From the cell containing the given text, extract its center point as (x, y) coordinate. 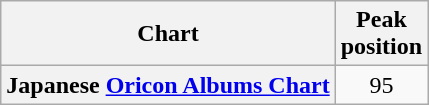
Chart (168, 34)
95 (381, 85)
Japanese Oricon Albums Chart (168, 85)
Peakposition (381, 34)
